Identify which cell holds the provided text, then report its (X, Y) central coordinate. 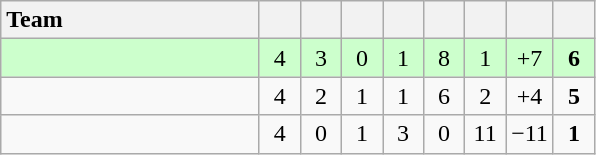
11 (486, 134)
+7 (530, 58)
5 (574, 96)
8 (444, 58)
−11 (530, 134)
Team (130, 20)
+4 (530, 96)
